Detect which cell encompasses the target text, then output its [x, y] center coordinate. 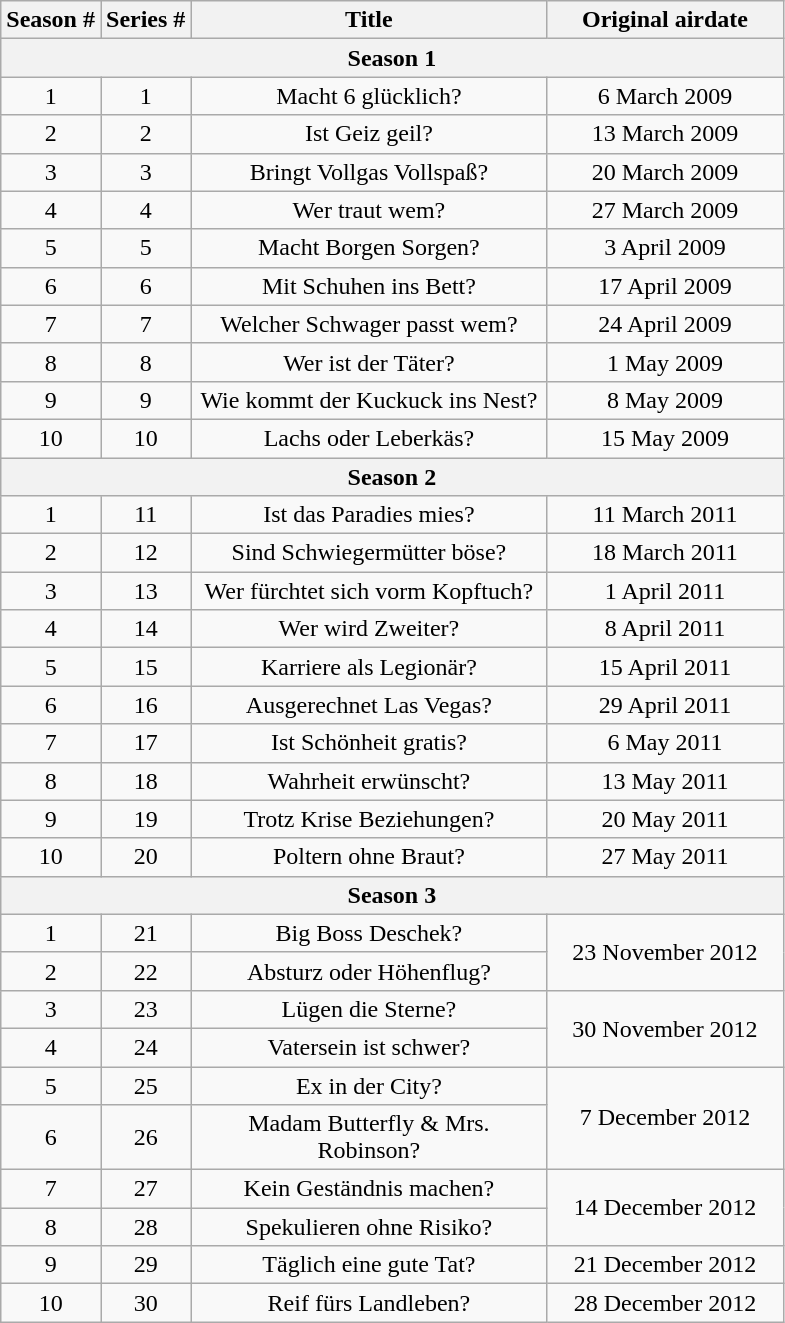
30 November 2012 [665, 1028]
Bringt Vollgas Vollspaß? [369, 172]
Trotz Krise Beziehungen? [369, 819]
23 November 2012 [665, 952]
Lachs oder Leberkäs? [369, 438]
Wer fürchtet sich vorm Kopftuch? [369, 591]
20 May 2011 [665, 819]
Vatersein ist schwer? [369, 1047]
18 [145, 781]
Welcher Schwager passt wem? [369, 324]
Wer wird Zweiter? [369, 629]
8 May 2009 [665, 400]
6 May 2011 [665, 743]
27 [145, 1189]
13 May 2011 [665, 781]
Ausgerechnet Las Vegas? [369, 705]
Macht 6 glücklich? [369, 96]
24 [145, 1047]
Season 2 [392, 477]
28 December 2012 [665, 1303]
Ist Schönheit gratis? [369, 743]
15 May 2009 [665, 438]
Ist Geiz geil? [369, 134]
17 April 2009 [665, 286]
Sind Schwiegermütter böse? [369, 553]
Season 1 [392, 58]
Wahrheit erwünscht? [369, 781]
6 March 2009 [665, 96]
Original airdate [665, 20]
25 [145, 1085]
21 [145, 933]
Macht Borgen Sorgen? [369, 248]
Ist das Paradies mies? [369, 515]
Täglich eine gute Tat? [369, 1265]
Reif fürs Landleben? [369, 1303]
Season 3 [392, 895]
18 March 2011 [665, 553]
24 April 2009 [665, 324]
15 [145, 667]
14 [145, 629]
Wie kommt der Kuckuck ins Nest? [369, 400]
15 April 2011 [665, 667]
13 March 2009 [665, 134]
Lügen die Sterne? [369, 1009]
3 April 2009 [665, 248]
14 December 2012 [665, 1208]
30 [145, 1303]
22 [145, 971]
16 [145, 705]
Ex in der City? [369, 1085]
Series # [145, 20]
1 April 2011 [665, 591]
26 [145, 1138]
28 [145, 1227]
7 December 2012 [665, 1118]
21 December 2012 [665, 1265]
Poltern ohne Braut? [369, 857]
Madam Butterfly & Mrs. Robinson? [369, 1138]
Absturz oder Höhenflug? [369, 971]
20 March 2009 [665, 172]
Mit Schuhen ins Bett? [369, 286]
12 [145, 553]
13 [145, 591]
27 May 2011 [665, 857]
23 [145, 1009]
27 March 2009 [665, 210]
Big Boss Deschek? [369, 933]
Karriere als Legionär? [369, 667]
8 April 2011 [665, 629]
19 [145, 819]
29 April 2011 [665, 705]
17 [145, 743]
11 [145, 515]
Wer ist der Täter? [369, 362]
Season # [51, 20]
Wer traut wem? [369, 210]
Spekulieren ohne Risiko? [369, 1227]
Kein Geständnis machen? [369, 1189]
29 [145, 1265]
1 May 2009 [665, 362]
11 March 2011 [665, 515]
Title [369, 20]
20 [145, 857]
